Capture the cell that displays the provided text and extract its [x, y] central coordinate. 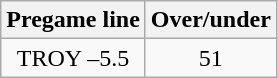
51 [210, 58]
Over/under [210, 20]
TROY –5.5 [74, 58]
Pregame line [74, 20]
